Search for the cell housing the specified text and yield its (x, y) center coordinate. 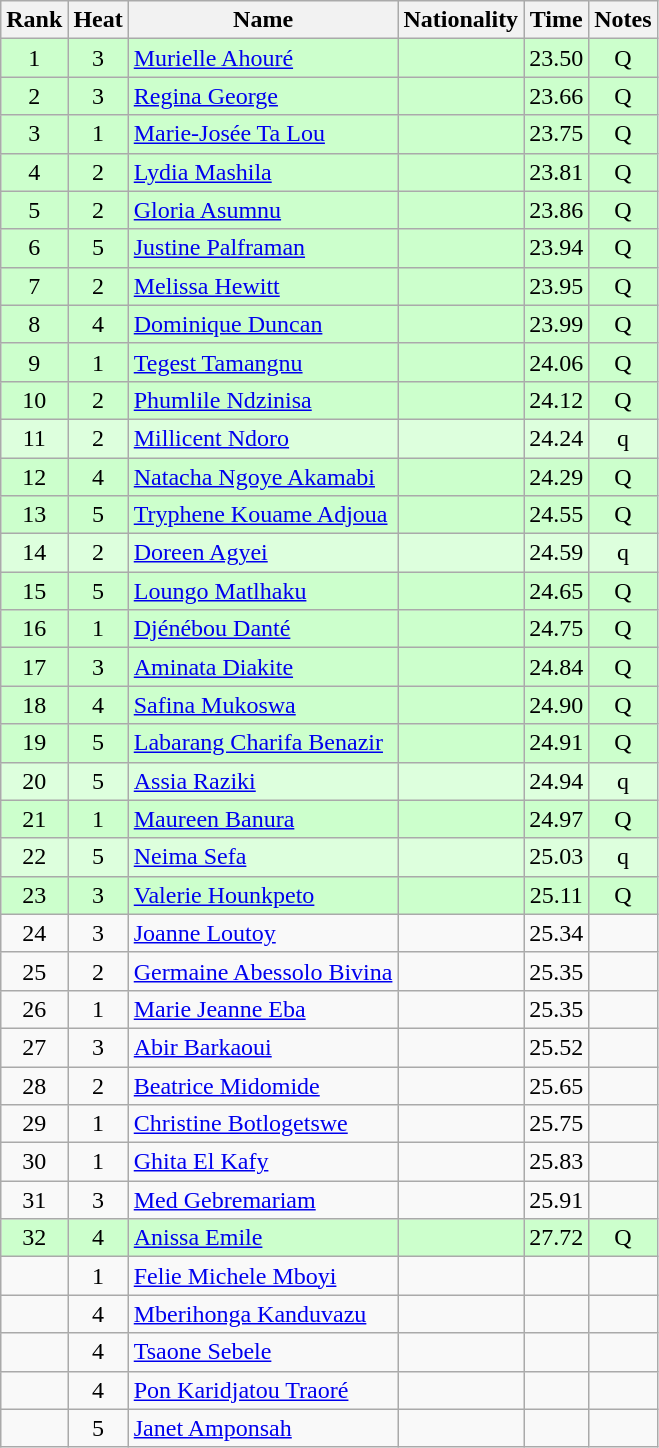
23.81 (556, 172)
23 (34, 895)
Germaine Abessolo Bivina (263, 971)
10 (34, 400)
24.55 (556, 515)
Christine Botlogetswe (263, 1124)
27.72 (556, 1238)
28 (34, 1085)
25.91 (556, 1200)
Tegest Tamangnu (263, 362)
Millicent Ndoro (263, 438)
23.94 (556, 248)
24.12 (556, 400)
22 (34, 857)
Ghita El Kafy (263, 1162)
Nationality (461, 20)
23.50 (556, 58)
18 (34, 705)
Murielle Ahouré (263, 58)
24.65 (556, 591)
Med Gebremariam (263, 1200)
25.65 (556, 1085)
Heat (98, 20)
25 (34, 971)
16 (34, 629)
6 (34, 248)
Time (556, 20)
23.75 (556, 134)
Tsaone Sebele (263, 1352)
Mberihonga Kanduvazu (263, 1314)
Janet Amponsah (263, 1428)
24.84 (556, 667)
24 (34, 933)
15 (34, 591)
19 (34, 743)
Phumlile Ndzinisa (263, 400)
24.94 (556, 781)
31 (34, 1200)
23.99 (556, 324)
Tryphene Kouame Adjoua (263, 515)
26 (34, 1009)
32 (34, 1238)
24.24 (556, 438)
24.06 (556, 362)
25.03 (556, 857)
14 (34, 553)
Marie Jeanne Eba (263, 1009)
Lydia Mashila (263, 172)
Rank (34, 20)
12 (34, 477)
17 (34, 667)
20 (34, 781)
Safina Mukoswa (263, 705)
Gloria Asumnu (263, 210)
25.83 (556, 1162)
30 (34, 1162)
25.34 (556, 933)
Loungo Matlhaku (263, 591)
Abir Barkaoui (263, 1047)
Joanne Loutoy (263, 933)
13 (34, 515)
23.86 (556, 210)
8 (34, 324)
Valerie Hounkpeto (263, 895)
Neima Sefa (263, 857)
Anissa Emile (263, 1238)
Maureen Banura (263, 819)
23.95 (556, 286)
24.29 (556, 477)
25.75 (556, 1124)
25.52 (556, 1047)
Pon Karidjatou Traoré (263, 1390)
Regina George (263, 96)
7 (34, 286)
Assia Raziki (263, 781)
24.91 (556, 743)
11 (34, 438)
29 (34, 1124)
21 (34, 819)
Beatrice Midomide (263, 1085)
9 (34, 362)
24.59 (556, 553)
24.97 (556, 819)
Name (263, 20)
Labarang Charifa Benazir (263, 743)
Djénébou Danté (263, 629)
Felie Michele Mboyi (263, 1276)
24.75 (556, 629)
Melissa Hewitt (263, 286)
23.66 (556, 96)
Doreen Agyei (263, 553)
Notes (623, 20)
Dominique Duncan (263, 324)
Marie-Josée Ta Lou (263, 134)
25.11 (556, 895)
27 (34, 1047)
Justine Palframan (263, 248)
Aminata Diakite (263, 667)
24.90 (556, 705)
Natacha Ngoye Akamabi (263, 477)
